For the text-containing cell, return its midpoint in [X, Y] coordinate format. 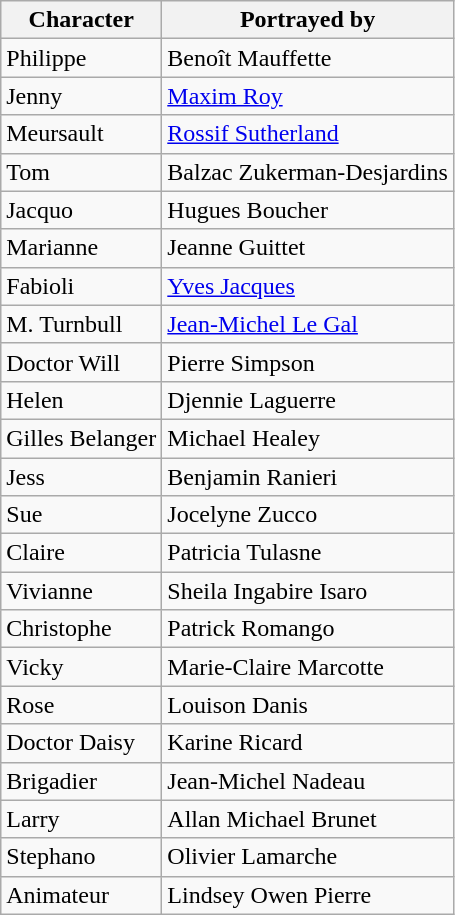
Olivier Lamarche [308, 857]
Michael Healey [308, 438]
Doctor Daisy [82, 743]
Karine Ricard [308, 743]
Claire [82, 553]
Tom [82, 172]
Jean-Michel Nadeau [308, 781]
Marie-Claire Marcotte [308, 667]
Vivianne [82, 591]
Benjamin Ranieri [308, 477]
Larry [82, 819]
Benoît Mauffette [308, 58]
Yves Jacques [308, 286]
Rossif Sutherland [308, 134]
Portrayed by [308, 20]
Allan Michael Brunet [308, 819]
Stephano [82, 857]
Hugues Boucher [308, 210]
Djennie Laguerre [308, 400]
Brigadier [82, 781]
Marianne [82, 248]
Jean-Michel Le Gal [308, 324]
M. Turnbull [82, 324]
Jeanne Guittet [308, 248]
Louison Danis [308, 705]
Meursault [82, 134]
Sheila Ingabire Isaro [308, 591]
Philippe [82, 58]
Helen [82, 400]
Jess [82, 477]
Animateur [82, 895]
Pierre Simpson [308, 362]
Rose [82, 705]
Balzac Zukerman-Desjardins [308, 172]
Lindsey Owen Pierre [308, 895]
Jenny [82, 96]
Patrick Romango [308, 629]
Gilles Belanger [82, 438]
Sue [82, 515]
Jacquo [82, 210]
Fabioli [82, 286]
Maxim Roy [308, 96]
Vicky [82, 667]
Jocelyne Zucco [308, 515]
Patricia Tulasne [308, 553]
Character [82, 20]
Doctor Will [82, 362]
Christophe [82, 629]
